Find where the given text appears and provide that cell's center as [x, y] coordinate. 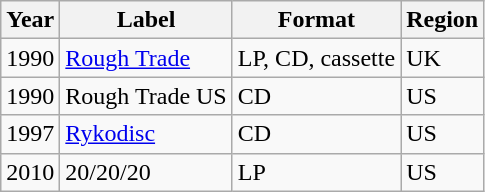
Format [316, 20]
LP, CD, cassette [316, 58]
Label [146, 20]
1997 [30, 134]
LP [316, 172]
2010 [30, 172]
Rykodisc [146, 134]
20/20/20 [146, 172]
UK [442, 58]
Region [442, 20]
Rough Trade US [146, 96]
Year [30, 20]
Rough Trade [146, 58]
